Determine the (x, y) coordinate at the center of the cell enclosing the given text.  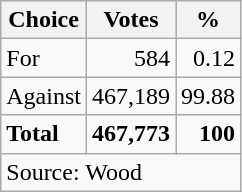
Against (44, 96)
100 (208, 134)
Votes (130, 20)
% (208, 20)
Source: Wood (121, 172)
Choice (44, 20)
584 (130, 58)
Total (44, 134)
0.12 (208, 58)
For (44, 58)
467,189 (130, 96)
467,773 (130, 134)
99.88 (208, 96)
